Provide the [x, y] coordinate of the cell's center where the given text is located.  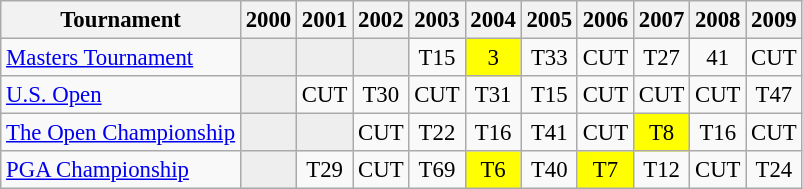
T33 [549, 58]
2006 [605, 20]
2004 [493, 20]
T30 [381, 95]
T22 [437, 133]
41 [718, 58]
2005 [549, 20]
Tournament [121, 20]
T7 [605, 170]
T31 [493, 95]
2002 [381, 20]
T12 [661, 170]
T8 [661, 133]
2009 [774, 20]
T27 [661, 58]
2008 [718, 20]
2007 [661, 20]
T29 [325, 170]
3 [493, 58]
PGA Championship [121, 170]
T24 [774, 170]
T47 [774, 95]
U.S. Open [121, 95]
2001 [325, 20]
2003 [437, 20]
T6 [493, 170]
The Open Championship [121, 133]
T41 [549, 133]
Masters Tournament [121, 58]
T69 [437, 170]
T40 [549, 170]
2000 [268, 20]
